Provide the [X, Y] coordinate of the cell's center where the given text is located.  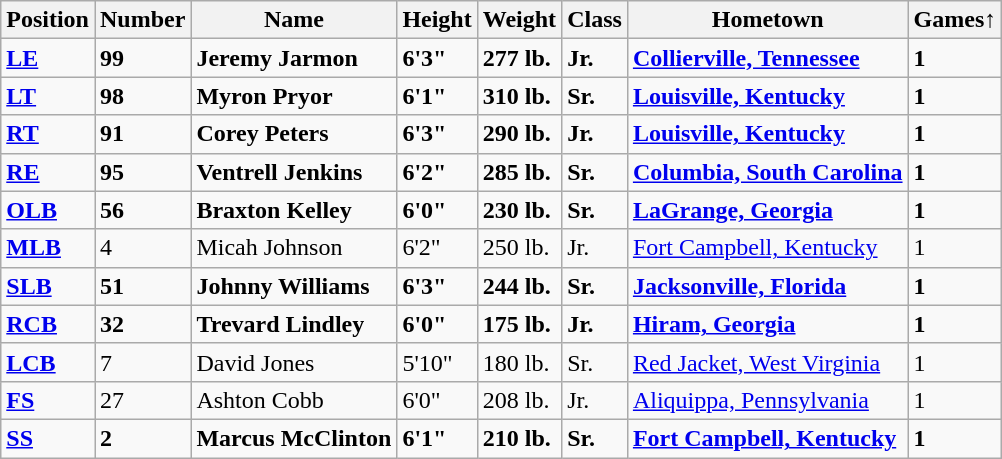
Micah Johnson [294, 248]
Marcus McClinton [294, 438]
250 lb. [519, 248]
285 lb. [519, 172]
Class [595, 20]
95 [142, 172]
Games↑ [955, 20]
2 [142, 438]
32 [142, 324]
RCB [48, 324]
SS [48, 438]
208 lb. [519, 400]
180 lb. [519, 362]
Jeremy Jarmon [294, 58]
Corey Peters [294, 134]
244 lb. [519, 286]
Weight [519, 20]
230 lb. [519, 210]
98 [142, 96]
Aliquippa, Pennsylvania [768, 400]
SLB [48, 286]
OLB [48, 210]
Height [437, 20]
LT [48, 96]
51 [142, 286]
LE [48, 58]
27 [142, 400]
Ashton Cobb [294, 400]
Number [142, 20]
7 [142, 362]
RT [48, 134]
175 lb. [519, 324]
Jacksonville, Florida [768, 286]
Braxton Kelley [294, 210]
LaGrange, Georgia [768, 210]
LCB [48, 362]
91 [142, 134]
290 lb. [519, 134]
Collierville, Tennessee [768, 58]
Name [294, 20]
5'10" [437, 362]
David Jones [294, 362]
FS [48, 400]
Columbia, South Carolina [768, 172]
210 lb. [519, 438]
Hiram, Georgia [768, 324]
MLB [48, 248]
Trevard Lindley [294, 324]
277 lb. [519, 58]
Position [48, 20]
Hometown [768, 20]
Ventrell Jenkins [294, 172]
4 [142, 248]
Johnny Williams [294, 286]
Myron Pryor [294, 96]
RE [48, 172]
99 [142, 58]
Red Jacket, West Virginia [768, 362]
56 [142, 210]
310 lb. [519, 96]
